Capture the cell that displays the provided text and extract its [x, y] central coordinate. 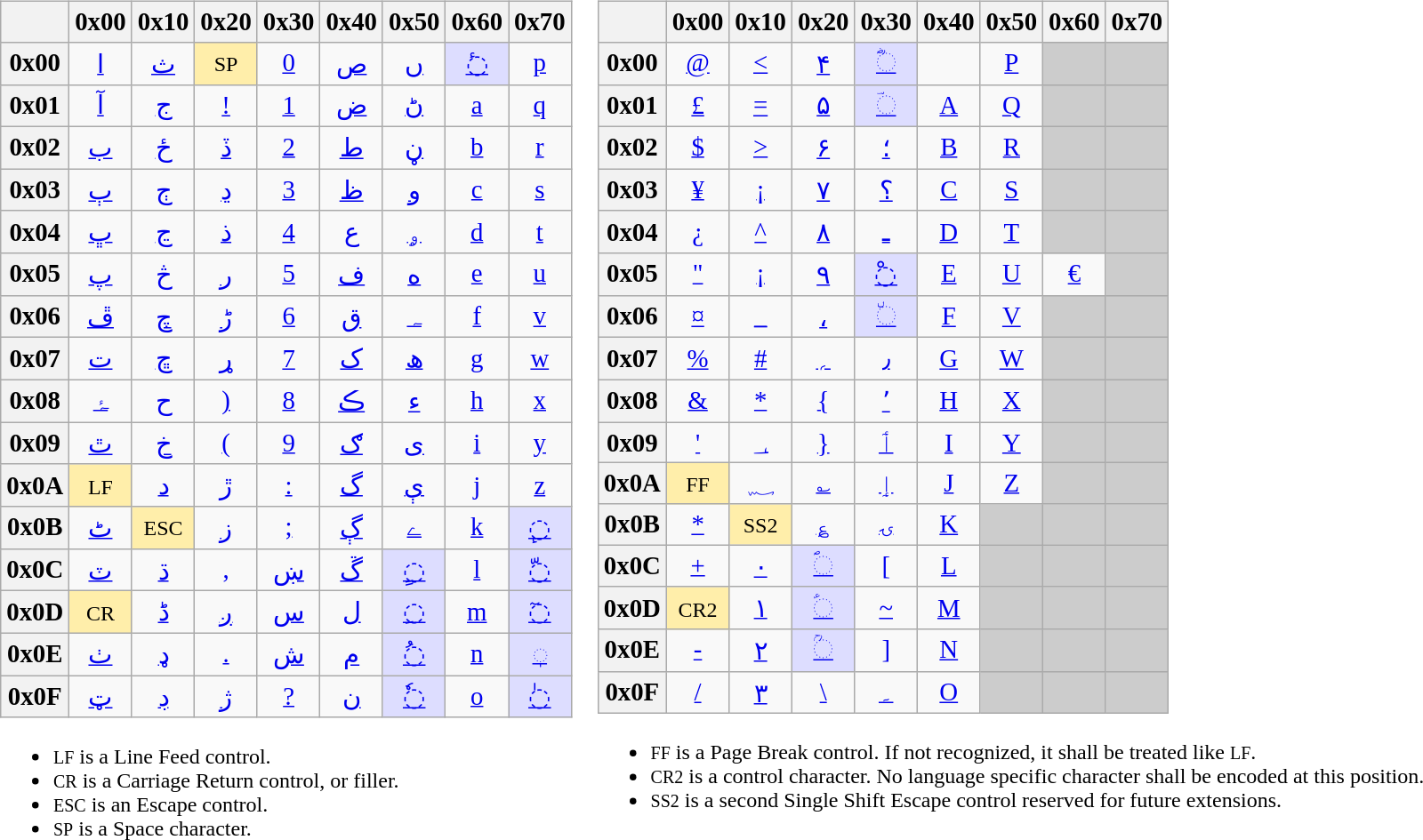
¤ [697, 316]
h [477, 400]
ٲ [886, 443]
گ [352, 485]
ڏ [226, 148]
^ [761, 231]
۲ [761, 651]
I [948, 443]
CR [101, 612]
ع [352, 231]
ڦ [101, 316]
ٻ [101, 190]
، [824, 316]
f [477, 316]
ش [288, 654]
س [288, 612]
W [1012, 359]
ڀ [101, 231]
, [226, 569]
G [948, 359]
¿ [697, 231]
ې [414, 485]
z [541, 485]
◌ُ [414, 654]
k [477, 528]
R [1012, 148]
/ [697, 692]
e [477, 274]
! [226, 105]
پ [101, 274]
u [541, 274]
8 [288, 400]
ڃ [164, 231]
ٿ [101, 443]
i [477, 443]
U [1012, 274]
q [541, 105]
◌ٓ [541, 612]
ږ [226, 612]
N [948, 651]
ظ [352, 190]
◌ْ [886, 274]
w [541, 359]
\ [824, 692]
ء [414, 400]
ں [414, 64]
X [1012, 400]
& [697, 400]
ڇ [164, 359]
ۄ [414, 231]
ج [164, 105]
ڈ [164, 612]
1 [288, 105]
y [541, 443]
◌ٕ [541, 528]
_ [761, 316]
M [948, 608]
Q [1012, 105]
t [541, 231]
۳ [761, 692]
؟ [886, 190]
2 [288, 148]
j [477, 485]
; [288, 528]
ـ [886, 231]
٫ [886, 359]
b [477, 148]
ٳ [886, 484]
ڍ [226, 190]
◌ّ [541, 569]
ډ [164, 654]
' [697, 443]
< [761, 64]
] [886, 651]
O [948, 692]
% [697, 359]
£ [697, 105]
( [226, 443]
ن [352, 697]
d [477, 231]
؁ [761, 484]
ړ [226, 359]
LF [101, 485]
ر [226, 274]
ذ [226, 231]
L [948, 565]
ڱ [352, 569]
n [477, 654]
9 [288, 443]
ف [352, 274]
◌ٗ [414, 697]
¥ [697, 190]
۔ [886, 692]
ز [226, 528]
V [1012, 316]
# [761, 359]
Z [1012, 484]
؀ [761, 443]
◌ٔ [477, 64]
ٽ [101, 569]
T [1012, 231]
$ [697, 148]
ڪ [352, 400]
؎ [824, 484]
5 [288, 274]
آ [101, 105]
= [761, 105]
0 [288, 64]
۶ [824, 148]
~ [886, 608]
: [288, 485]
ی [414, 443]
ا [101, 64]
x [541, 400]
ڻ [414, 105]
ہ [414, 316]
P [1012, 64]
۵ [824, 105]
۸ [824, 231]
ګ [352, 443]
g [477, 359]
ط [352, 148]
◌٘ [886, 316]
FF [697, 484]
ە [414, 274]
4 [288, 231]
ح [164, 400]
ض [352, 105]
r [541, 148]
A [948, 105]
◌ٖ [541, 654]
ۂ [101, 400]
م [352, 654]
D [948, 231]
ک [352, 359]
K [948, 524]
ڄ [164, 190]
c [477, 190]
H [948, 400]
ڼ [414, 148]
۰ [761, 565]
ڊ [164, 697]
+ [697, 565]
۷ [824, 190]
Y [1012, 443]
m [477, 612]
◌ٰ [541, 697]
◌ؐ [824, 565]
خ [164, 443]
) [226, 400]
@ [697, 64]
} [824, 443]
و [414, 190]
ق [352, 316]
ت [101, 359]
> [761, 148]
ټ [101, 697]
ڌ [164, 569]
J [948, 484]
o [477, 697]
؏ [824, 524]
◌ٍ [414, 569]
CR2 [697, 608]
ل [352, 612]
C [948, 190]
۹ [824, 274]
{ [824, 400]
SS2 [761, 524]
٬ [886, 400]
۴ [824, 64]
. [226, 654]
- [697, 651]
ٺ [101, 654]
B [948, 148]
p [541, 64]
a [477, 105]
[ [886, 565]
SP [226, 64]
ڙ [226, 485]
ھ [414, 359]
◌ؑ [824, 608]
؛ [886, 148]
" [697, 274]
7 [288, 359]
◌ِ [414, 612]
ص [352, 64]
3 [288, 190]
ESC [164, 528]
v [541, 316]
د [164, 485]
ث [164, 64]
ڑ [226, 316]
ے [414, 528]
? [288, 697]
F [948, 316]
€ [1074, 274]
ۍ [886, 524]
ژ [226, 697]
◌ؒ [824, 651]
ښ [288, 569]
E [948, 274]
څ [164, 274]
S [1012, 190]
s [541, 190]
ٹ [101, 528]
۱ [761, 608]
چ [164, 316]
◌ؓ [886, 64]
l [477, 569]
ځ [164, 148]
◌ؔ [886, 105]
؍ [824, 359]
6 [288, 316]
ڳ [352, 528]
ب [101, 148]
